Return (x, y) of the center of cell containing provided text 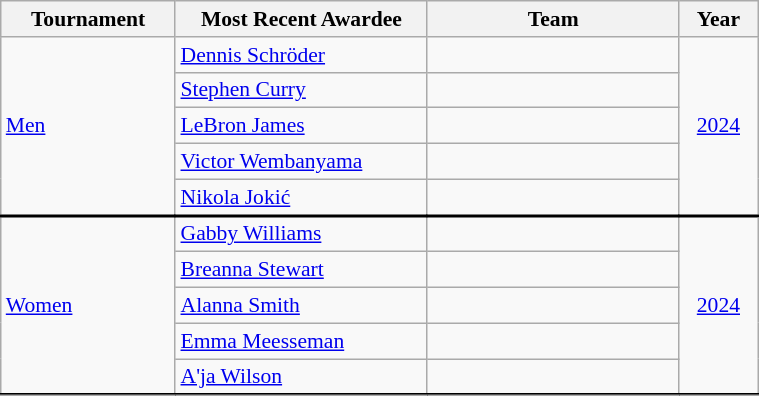
Most Recent Awardee (301, 19)
Emma Meesseman (301, 341)
Nikola Jokić (301, 197)
A'ja Wilson (301, 377)
Gabby Williams (301, 234)
Year (718, 19)
Team (553, 19)
Dennis Schröder (301, 55)
Breanna Stewart (301, 270)
Alanna Smith (301, 306)
LeBron James (301, 126)
Women (88, 306)
Stephen Curry (301, 90)
Tournament (88, 19)
Victor Wembanyama (301, 162)
Men (88, 126)
